Return the [x, y] coordinate for the center point of the cell that contains the specified text.  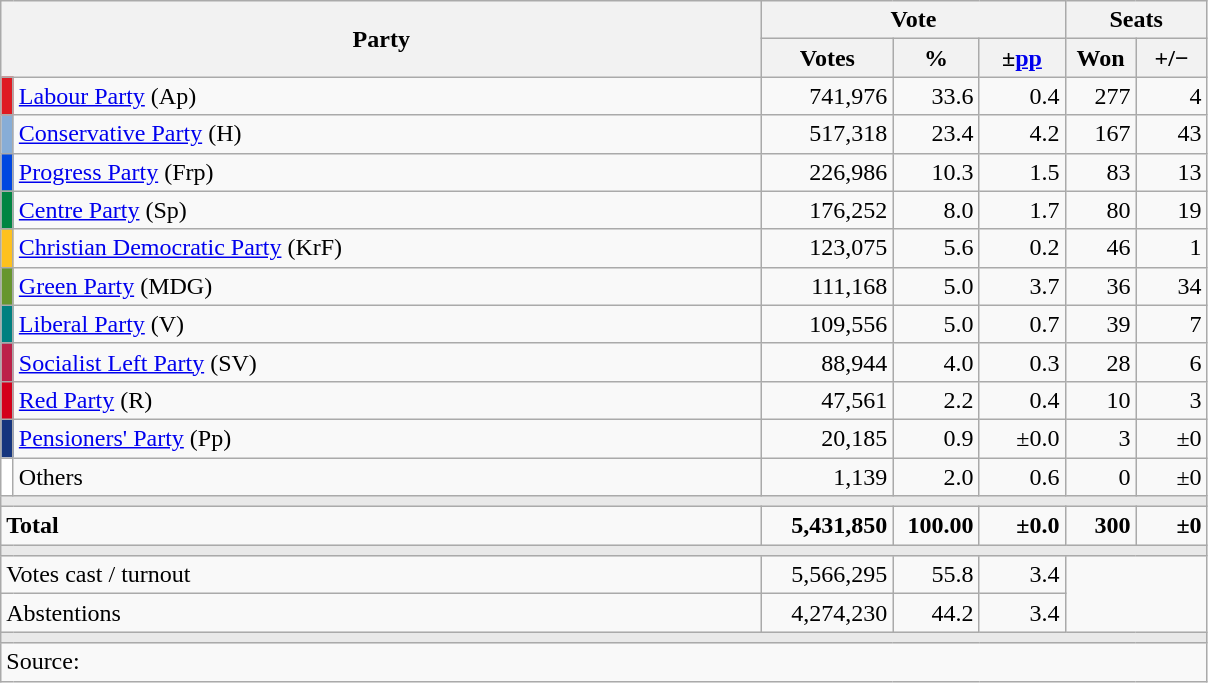
123,075 [828, 248]
Christian Democratic Party (KrF) [387, 248]
Source: [604, 662]
1.7 [1022, 210]
88,944 [828, 362]
83 [1100, 172]
13 [1172, 172]
Won [1100, 58]
4.0 [936, 362]
39 [1100, 324]
% [936, 58]
Party [382, 39]
33.6 [936, 96]
Labour Party (Ap) [387, 96]
0.2 [1022, 248]
0 [1100, 477]
Abstentions [382, 613]
10 [1100, 400]
20,185 [828, 438]
Conservative Party (H) [387, 134]
3.7 [1022, 286]
176,252 [828, 210]
10.3 [936, 172]
Green Party (MDG) [387, 286]
Votes [828, 58]
Others [387, 477]
5,431,850 [828, 526]
4.2 [1022, 134]
Vote [914, 20]
1,139 [828, 477]
46 [1100, 248]
±pp [1022, 58]
109,556 [828, 324]
+/− [1172, 58]
5,566,295 [828, 575]
100.00 [936, 526]
28 [1100, 362]
5.6 [936, 248]
7 [1172, 324]
8.0 [936, 210]
23.4 [936, 134]
111,168 [828, 286]
4,274,230 [828, 613]
Centre Party (Sp) [387, 210]
1 [1172, 248]
36 [1100, 286]
741,976 [828, 96]
300 [1100, 526]
517,318 [828, 134]
Socialist Left Party (SV) [387, 362]
Seats [1136, 20]
Progress Party (Frp) [387, 172]
1.5 [1022, 172]
167 [1100, 134]
0.9 [936, 438]
19 [1172, 210]
0.6 [1022, 477]
0.3 [1022, 362]
2.2 [936, 400]
55.8 [936, 575]
44.2 [936, 613]
4 [1172, 96]
34 [1172, 286]
Red Party (R) [387, 400]
0.7 [1022, 324]
Votes cast / turnout [382, 575]
Total [382, 526]
226,986 [828, 172]
277 [1100, 96]
Liberal Party (V) [387, 324]
47,561 [828, 400]
43 [1172, 134]
80 [1100, 210]
2.0 [936, 477]
Pensioners' Party (Pp) [387, 438]
6 [1172, 362]
